Find where the given text appears and provide that cell's center as (x, y) coordinate. 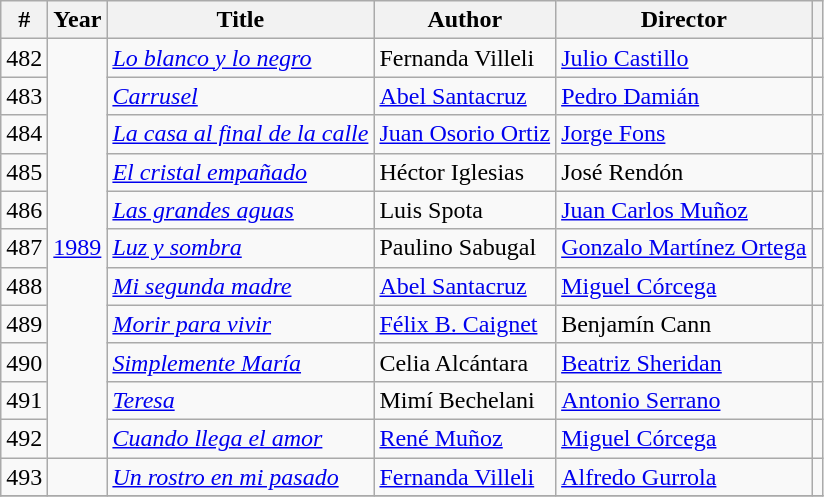
491 (24, 400)
Héctor Iglesias (465, 172)
Paulino Sabugal (465, 248)
482 (24, 58)
# (24, 20)
Félix B. Caignet (465, 324)
Title (240, 20)
Benjamín Cann (684, 324)
Luis Spota (465, 210)
Carrusel (240, 96)
Jorge Fons (684, 134)
489 (24, 324)
Pedro Damián (684, 96)
492 (24, 438)
484 (24, 134)
Morir para vivir (240, 324)
Las grandes aguas (240, 210)
Luz y sombra (240, 248)
Beatriz Sheridan (684, 362)
488 (24, 286)
Julio Castillo (684, 58)
La casa al final de la calle (240, 134)
El cristal empañado (240, 172)
485 (24, 172)
José Rendón (684, 172)
Director (684, 20)
Alfredo Gurrola (684, 477)
483 (24, 96)
Celia Alcántara (465, 362)
Author (465, 20)
487 (24, 248)
Mimí Bechelani (465, 400)
Cuando llega el amor (240, 438)
René Muñoz (465, 438)
Un rostro en mi pasado (240, 477)
Simplemente María (240, 362)
490 (24, 362)
Gonzalo Martínez Ortega (684, 248)
486 (24, 210)
Year (78, 20)
Juan Osorio Ortiz (465, 134)
Mi segunda madre (240, 286)
1989 (78, 248)
Lo blanco y lo negro (240, 58)
Antonio Serrano (684, 400)
493 (24, 477)
Juan Carlos Muñoz (684, 210)
Teresa (240, 400)
